For the text-containing cell, return its midpoint in (x, y) coordinate format. 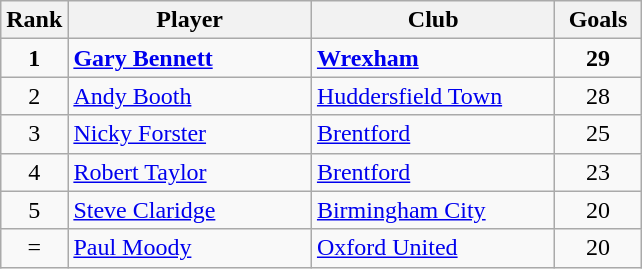
Robert Taylor (190, 172)
29 (598, 58)
28 (598, 96)
1 (34, 58)
Huddersfield Town (433, 96)
23 (598, 172)
Player (190, 20)
Goals (598, 20)
5 (34, 210)
Steve Claridge (190, 210)
= (34, 248)
3 (34, 134)
Gary Bennett (190, 58)
Andy Booth (190, 96)
Oxford United (433, 248)
Wrexham (433, 58)
Nicky Forster (190, 134)
Rank (34, 20)
Birmingham City (433, 210)
Paul Moody (190, 248)
2 (34, 96)
25 (598, 134)
4 (34, 172)
Club (433, 20)
